From the cell containing the given text, extract its center point as (X, Y) coordinate. 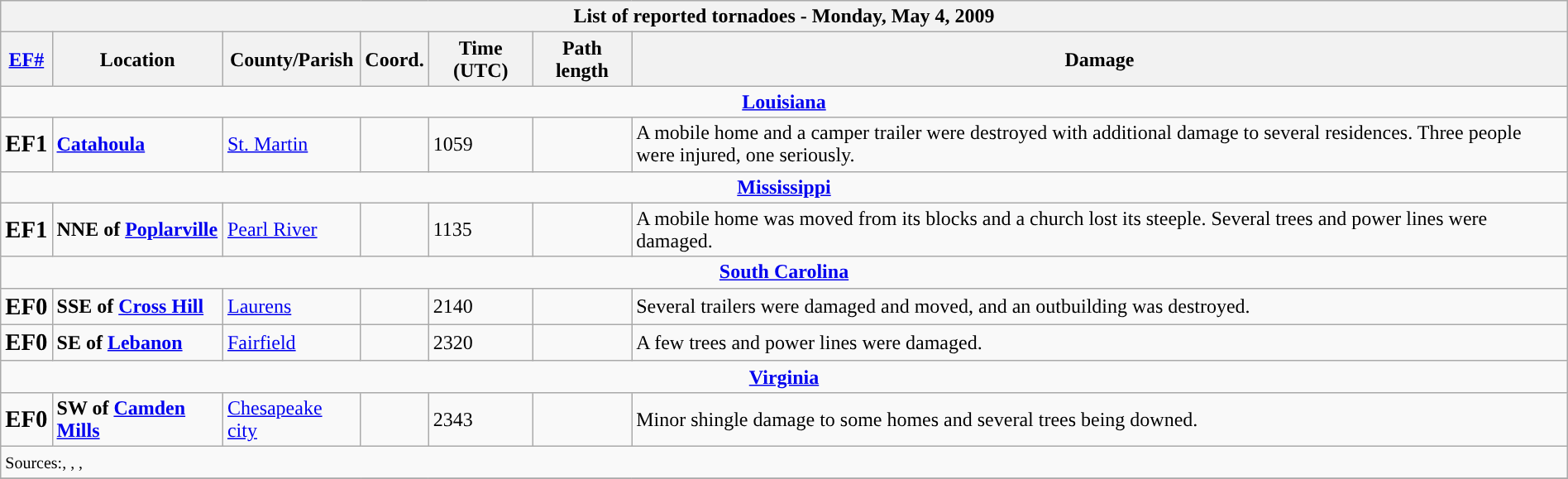
Virginia (784, 376)
2343 (480, 419)
St. Martin (291, 144)
County/Parish (291, 60)
Sources:, , , (784, 462)
A mobile home was moved from its blocks and a church lost its steeple. Several trees and power lines were damaged. (1100, 230)
NNE of Poplarville (137, 230)
Minor shingle damage to some homes and several trees being downed. (1100, 419)
Fairfield (291, 342)
List of reported tornadoes - Monday, May 4, 2009 (784, 17)
Several trailers were damaged and moved, and an outbuilding was destroyed. (1100, 306)
Louisiana (784, 102)
Mississippi (784, 187)
Chesapeake city (291, 419)
Laurens (291, 306)
SSE of Cross Hill (137, 306)
A few trees and power lines were damaged. (1100, 342)
Pearl River (291, 230)
2320 (480, 342)
A mobile home and a camper trailer were destroyed with additional damage to several residences. Three people were injured, one seriously. (1100, 144)
1059 (480, 144)
Location (137, 60)
SW of Camden Mills (137, 419)
South Carolina (784, 272)
EF# (26, 60)
Path length (582, 60)
SE of Lebanon (137, 342)
Time (UTC) (480, 60)
Catahoula (137, 144)
Damage (1100, 60)
1135 (480, 230)
Coord. (394, 60)
2140 (480, 306)
